Find where the given text appears and provide that cell's center as [x, y] coordinate. 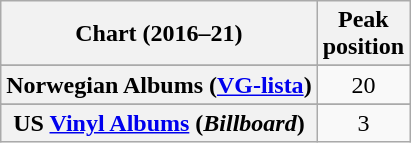
US Vinyl Albums (Billboard) [159, 123]
Norwegian Albums (VG-lista) [159, 85]
Peak position [363, 34]
Chart (2016–21) [159, 34]
20 [363, 85]
3 [363, 123]
